Find where the given text appears and provide that cell's center as (X, Y) coordinate. 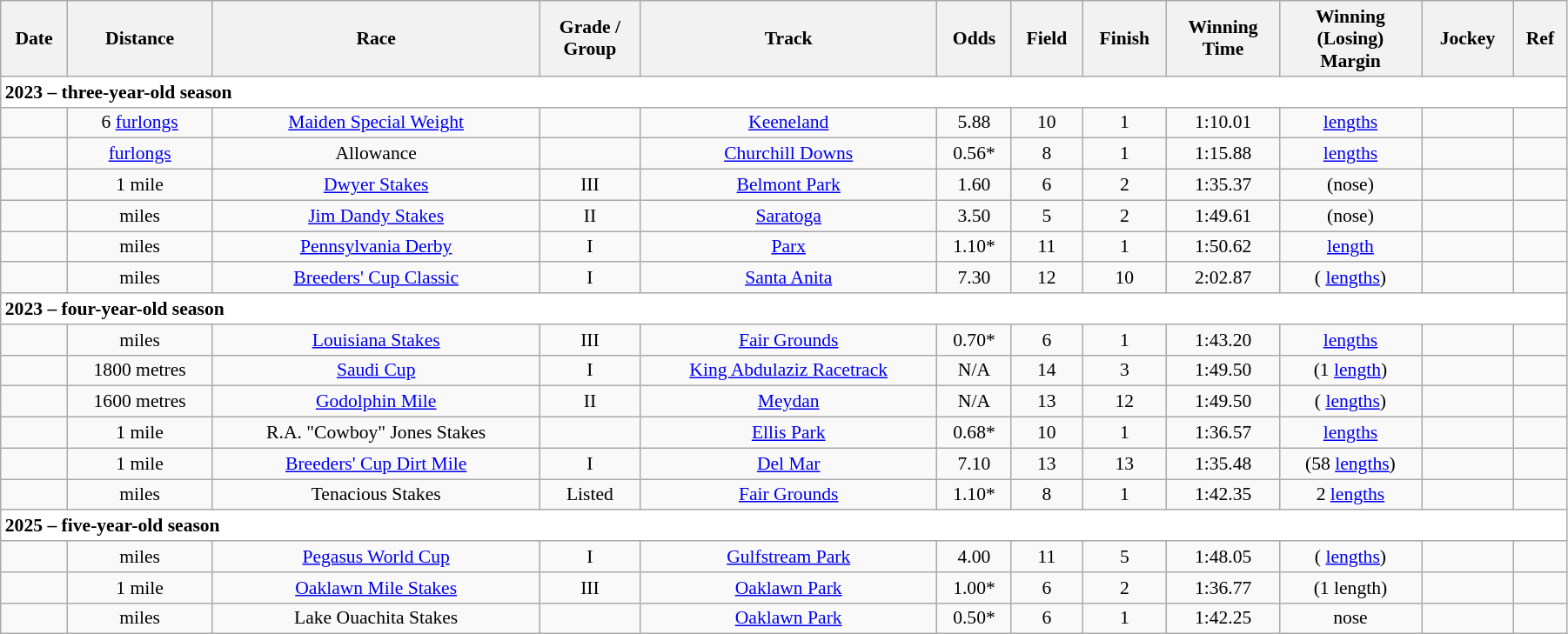
Finish (1124, 38)
Jockey (1468, 38)
2023 – four-year-old season (784, 309)
1.60 (975, 185)
3.50 (975, 216)
1:36.57 (1223, 433)
Tenacious Stakes (376, 495)
Odds (975, 38)
Godolphin Mile (376, 402)
length (1350, 247)
1:48.05 (1223, 557)
5.88 (975, 123)
Maiden Special Weight (376, 123)
0.50* (975, 618)
1:15.88 (1223, 154)
6 furlongs (139, 123)
Race (376, 38)
R.A. "Cowboy" Jones Stakes (376, 433)
1:42.25 (1223, 618)
2025 – five-year-old season (784, 526)
1:50.62 (1223, 247)
1:35.37 (1223, 185)
7.10 (975, 464)
1:36.77 (1223, 588)
Listed (590, 495)
Track (788, 38)
Churchill Downs (788, 154)
2 lengths (1350, 495)
Belmont Park (788, 185)
Ellis Park (788, 433)
Field (1047, 38)
furlongs (139, 154)
2:02.87 (1223, 278)
Distance (139, 38)
Dwyer Stakes (376, 185)
Jim Dandy Stakes (376, 216)
Lake Ouachita Stakes (376, 618)
(58 lengths) (1350, 464)
1800 metres (139, 370)
Date (34, 38)
0.68* (975, 433)
Ref (1540, 38)
1:35.48 (1223, 464)
Breeders' Cup Dirt Mile (376, 464)
Pennsylvania Derby (376, 247)
7.30 (975, 278)
0.70* (975, 340)
Santa Anita (788, 278)
14 (1047, 370)
1.00* (975, 588)
Breeders' Cup Classic (376, 278)
Keeneland (788, 123)
Grade /Group (590, 38)
Gulfstream Park (788, 557)
Del Mar (788, 464)
Winning(Losing)Margin (1350, 38)
WinningTime (1223, 38)
Oaklawn Mile Stakes (376, 588)
Parx (788, 247)
Allowance (376, 154)
3 (1124, 370)
Saudi Cup (376, 370)
Louisiana Stakes (376, 340)
2023 – three-year-old season (784, 92)
Saratoga (788, 216)
0.56* (975, 154)
1:49.61 (1223, 216)
1600 metres (139, 402)
Pegasus World Cup (376, 557)
4.00 (975, 557)
1:42.35 (1223, 495)
1:10.01 (1223, 123)
Meydan (788, 402)
1:43.20 (1223, 340)
King Abdulaziz Racetrack (788, 370)
nose (1350, 618)
